Find where the given text appears and provide that cell's center as (x, y) coordinate. 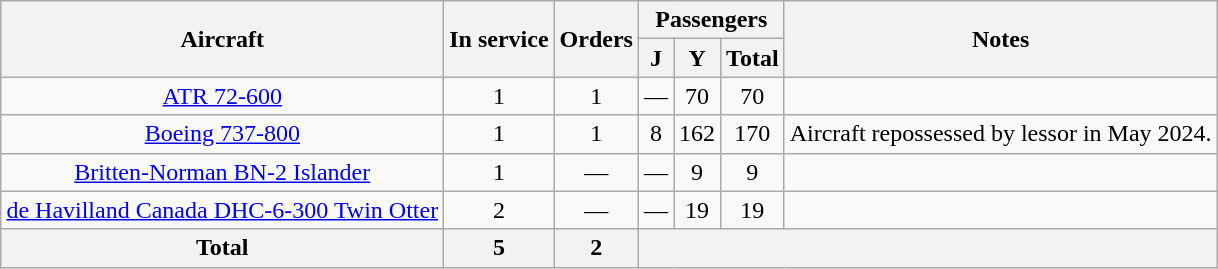
Boeing 737-800 (222, 134)
J (656, 58)
Aircraft (222, 39)
170 (753, 134)
In service (499, 39)
Notes (1000, 39)
Aircraft repossessed by lessor in May 2024. (1000, 134)
Orders (596, 39)
5 (499, 248)
Britten-Norman BN-2 Islander (222, 172)
Passengers (711, 20)
de Havilland Canada DHC-6-300 Twin Otter (222, 210)
Y (698, 58)
ATR 72-600 (222, 96)
162 (698, 134)
8 (656, 134)
